From the cell containing the given text, extract its center point as (x, y) coordinate. 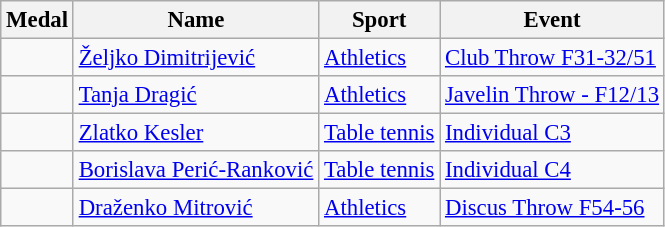
Zlatko Kesler (196, 133)
Medal (38, 20)
Club Throw F31-32/51 (552, 58)
Name (196, 20)
Javelin Throw - F12/13 (552, 95)
Discus Throw F54-56 (552, 208)
Individual C3 (552, 133)
Event (552, 20)
Draženko Mitrović (196, 208)
Tanja Dragić (196, 95)
Sport (380, 20)
Individual C4 (552, 170)
Željko Dimitrijević (196, 58)
Borislava Perić-Ranković (196, 170)
